Extract the [x, y] coordinate from the center of the cell holding the provided text.  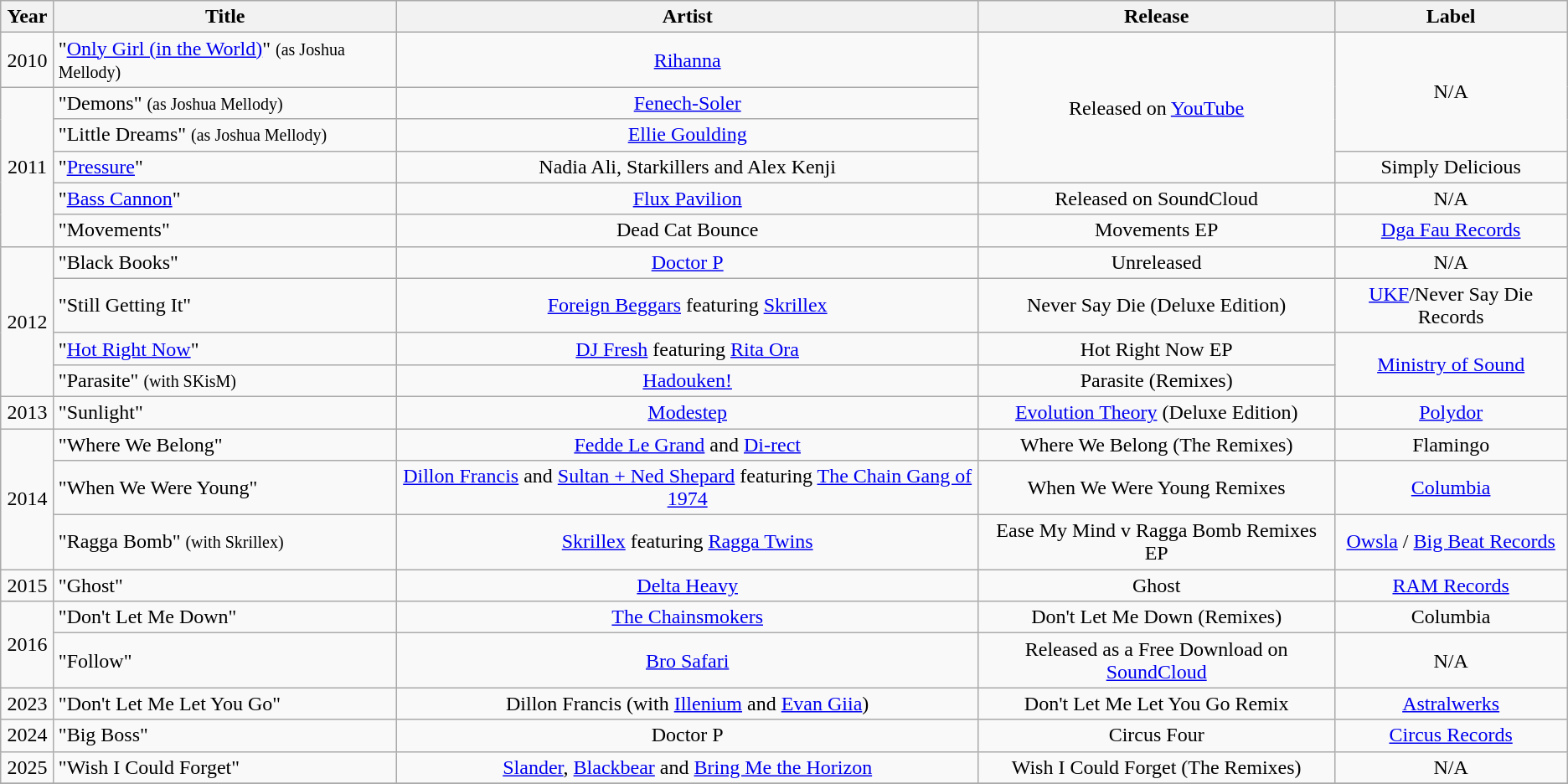
Polydor [1451, 412]
Movements EP [1156, 230]
Hadouken! [687, 380]
"Ghost" [224, 585]
"Don't Let Me Let You Go" [224, 704]
Released on SoundCloud [1156, 199]
"Only Girl (in the World)" (as Joshua Mellody) [224, 60]
DJ Fresh featuring Rita Ora [687, 348]
Flamingo [1451, 445]
Dillon Francis and Sultan + Ned Shepard featuring The Chain Gang of 1974 [687, 487]
2015 [28, 585]
Don't Let Me Down (Remixes) [1156, 617]
"Parasite" (with SKisM) [224, 380]
"Bass Cannon" [224, 199]
Hot Right Now EP [1156, 348]
Don't Let Me Let You Go Remix [1156, 704]
Rihanna [687, 60]
2013 [28, 412]
Simply Delicious [1451, 167]
Ease My Mind v Ragga Bomb Remixes EP [1156, 543]
"Big Boss" [224, 735]
Nadia Ali, Starkillers and Alex Kenji [687, 167]
Release [1156, 17]
Artist [687, 17]
The Chainsmokers [687, 617]
Evolution Theory (Deluxe Edition) [1156, 412]
2024 [28, 735]
Ghost [1156, 585]
Parasite (Remixes) [1156, 380]
"When We Were Young" [224, 487]
2010 [28, 60]
Dga Fau Records [1451, 230]
Delta Heavy [687, 585]
Dillon Francis (with Illenium and Evan Giia) [687, 704]
Circus Four [1156, 735]
Never Say Die (Deluxe Edition) [1156, 305]
"Sunlight" [224, 412]
Title [224, 17]
"Hot Right Now" [224, 348]
"Where We Belong" [224, 445]
Skrillex featuring Ragga Twins [687, 543]
2012 [28, 322]
"Black Books" [224, 262]
Slander, Blackbear and Bring Me the Horizon [687, 767]
Circus Records [1451, 735]
Ellie Goulding [687, 135]
Released on YouTube [1156, 107]
RAM Records [1451, 585]
Dead Cat Bounce [687, 230]
2014 [28, 499]
Foreign Beggars featuring Skrillex [687, 305]
2016 [28, 645]
Unreleased [1156, 262]
"Still Getting It" [224, 305]
Where We Belong (The Remixes) [1156, 445]
"Pressure" [224, 167]
2025 [28, 767]
UKF/Never Say Die Records [1451, 305]
Released as a Free Download on SoundCloud [1156, 660]
"Demons" (as Joshua Mellody) [224, 103]
Bro Safari [687, 660]
Ministry of Sound [1451, 364]
"Follow" [224, 660]
Year [28, 17]
Modestep [687, 412]
Flux Pavilion [687, 199]
"Wish I Could Forget" [224, 767]
"Ragga Bomb" (with Skrillex) [224, 543]
Label [1451, 17]
"Little Dreams" (as Joshua Mellody) [224, 135]
"Don't Let Me Down" [224, 617]
When We Were Young Remixes [1156, 487]
"Movements" [224, 230]
Fenech-Soler [687, 103]
2023 [28, 704]
Owsla / Big Beat Records [1451, 543]
2011 [28, 167]
Wish I Could Forget (The Remixes) [1156, 767]
Astralwerks [1451, 704]
Fedde Le Grand and Di-rect [687, 445]
